From the cell containing the given text, extract its center point as (x, y) coordinate. 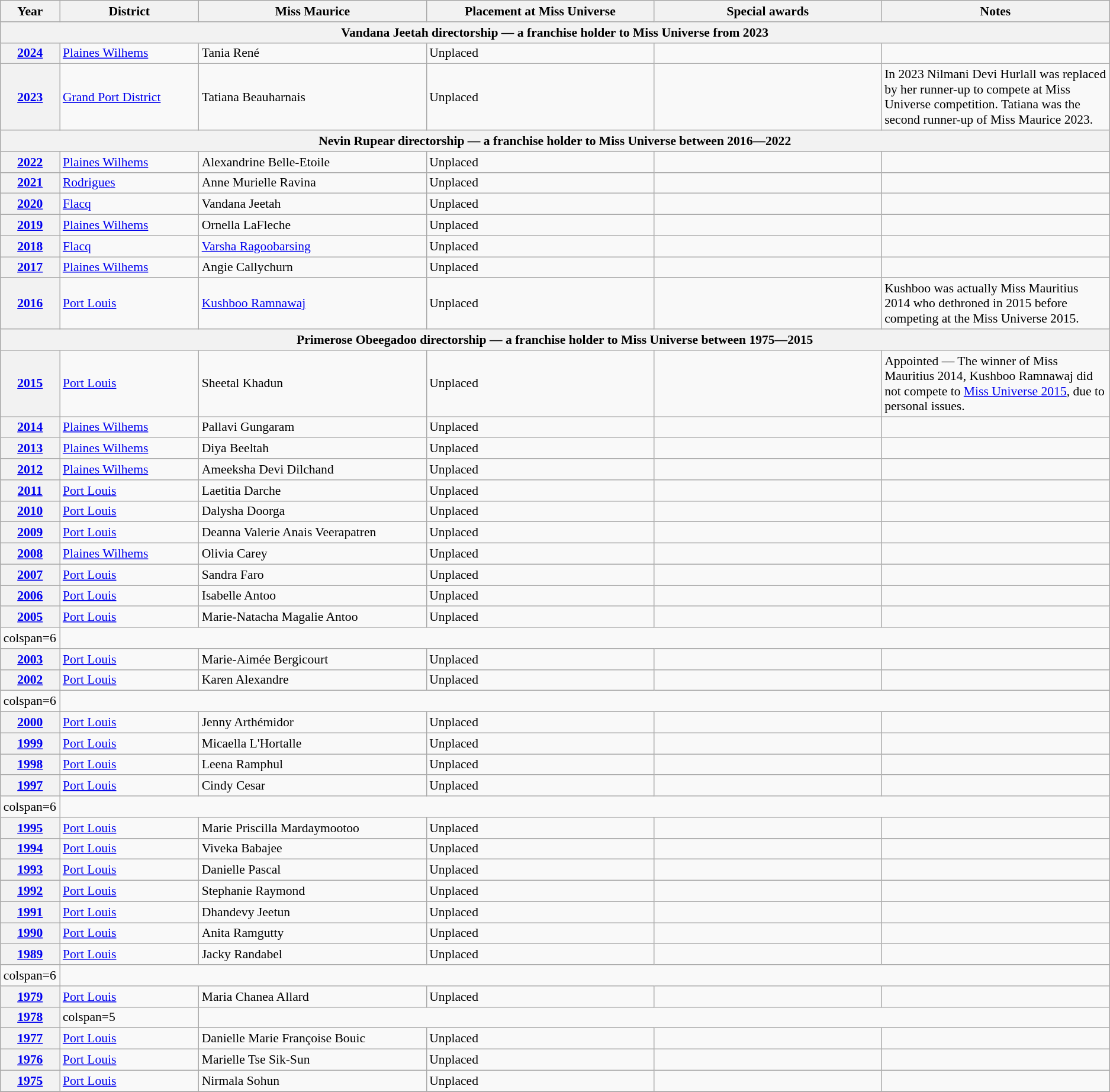
2000 (30, 723)
2015 (30, 384)
Marie-Aimée Bergicourt (313, 659)
Varsha Ragoobarsing (313, 246)
Diya Beeltah (313, 449)
2011 (30, 491)
1975 (30, 1081)
Marie-Natacha Magalie Antoo (313, 617)
Sandra Faro (313, 575)
2024 (30, 53)
2014 (30, 427)
2010 (30, 511)
District (129, 11)
Marie Priscilla Mardaymootoo (313, 828)
Alexandrine Belle-Etoile (313, 162)
colspan=5 (129, 1017)
Anne Murielle Ravina (313, 183)
2019 (30, 226)
Viveka Babajee (313, 849)
1991 (30, 912)
Ameeksha Devi Dilchand (313, 469)
Miss Maurice (313, 11)
Deanna Valerie Anais Veerapatren (313, 533)
Grand Port District (129, 97)
2017 (30, 268)
2012 (30, 469)
1990 (30, 933)
2003 (30, 659)
Marielle Tse Sik-Sun (313, 1060)
1976 (30, 1060)
Tatiana Beauharnais (313, 97)
Vandana Jeetah directorship — a franchise holder to Miss Universe from 2023 (555, 33)
1994 (30, 849)
1989 (30, 955)
Anita Ramgutty (313, 933)
2023 (30, 97)
1979 (30, 997)
2007 (30, 575)
Danielle Marie Françoise Bouic (313, 1039)
2005 (30, 617)
2013 (30, 449)
Danielle Pascal (313, 870)
Appointed — The winner of Miss Mauritius 2014, Kushboo Ramnawaj did not compete to Miss Universe 2015, due to personal issues. (996, 384)
1977 (30, 1039)
Isabelle Antoo (313, 596)
Nirmala Sohun (313, 1081)
Kushboo Ramnawaj (313, 304)
Tania René (313, 53)
Special awards (768, 11)
Year (30, 11)
Kushboo was actually Miss Mauritius 2014 who dethroned in 2015 before competing at the Miss Universe 2015. (996, 304)
Nevin Rupear directorship — a franchise holder to Miss Universe between 2016―2022 (555, 141)
1997 (30, 786)
2022 (30, 162)
Sheetal Khadun (313, 384)
2008 (30, 554)
Leena Ramphul (313, 765)
Vandana Jeetah (313, 204)
1999 (30, 743)
2018 (30, 246)
2006 (30, 596)
Maria Chanea Allard (313, 997)
Notes (996, 11)
Placement at Miss Universe (540, 11)
Primerose Obeegadoo directorship — a franchise holder to Miss Universe between 1975―2015 (555, 340)
1978 (30, 1017)
Pallavi Gungaram (313, 427)
1995 (30, 828)
2002 (30, 680)
1998 (30, 765)
Stephanie Raymond (313, 891)
Dalysha Doorga (313, 511)
Laetitia Darche (313, 491)
2009 (30, 533)
2016 (30, 304)
2020 (30, 204)
Micaella L'Hortalle (313, 743)
2021 (30, 183)
1992 (30, 891)
Jenny Arthémidor (313, 723)
Olivia Carey (313, 554)
Karen Alexandre (313, 680)
1993 (30, 870)
Ornella LaFleche (313, 226)
Angie Callychurn (313, 268)
Cindy Cesar (313, 786)
Jacky Randabel (313, 955)
Dhandevy Jeetun (313, 912)
Rodrigues (129, 183)
